Pinpoint the cell where the given text exists, returning its [X, Y] midpoint coordinate. 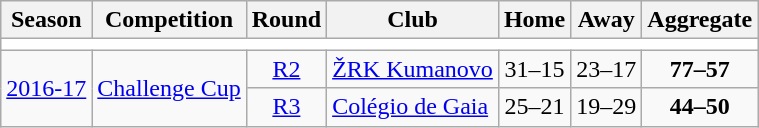
Home [534, 20]
2016-17 [46, 88]
77–57 [700, 69]
Colégio de Gaia [413, 107]
ŽRK Kumanovo [413, 69]
Challenge Cup [169, 88]
Away [606, 20]
19–29 [606, 107]
44–50 [700, 107]
25–21 [534, 107]
Round [286, 20]
R2 [286, 69]
Club [413, 20]
23–17 [606, 69]
31–15 [534, 69]
Aggregate [700, 20]
Season [46, 20]
Competition [169, 20]
R3 [286, 107]
